From the cell containing the given text, extract its center point as (x, y) coordinate. 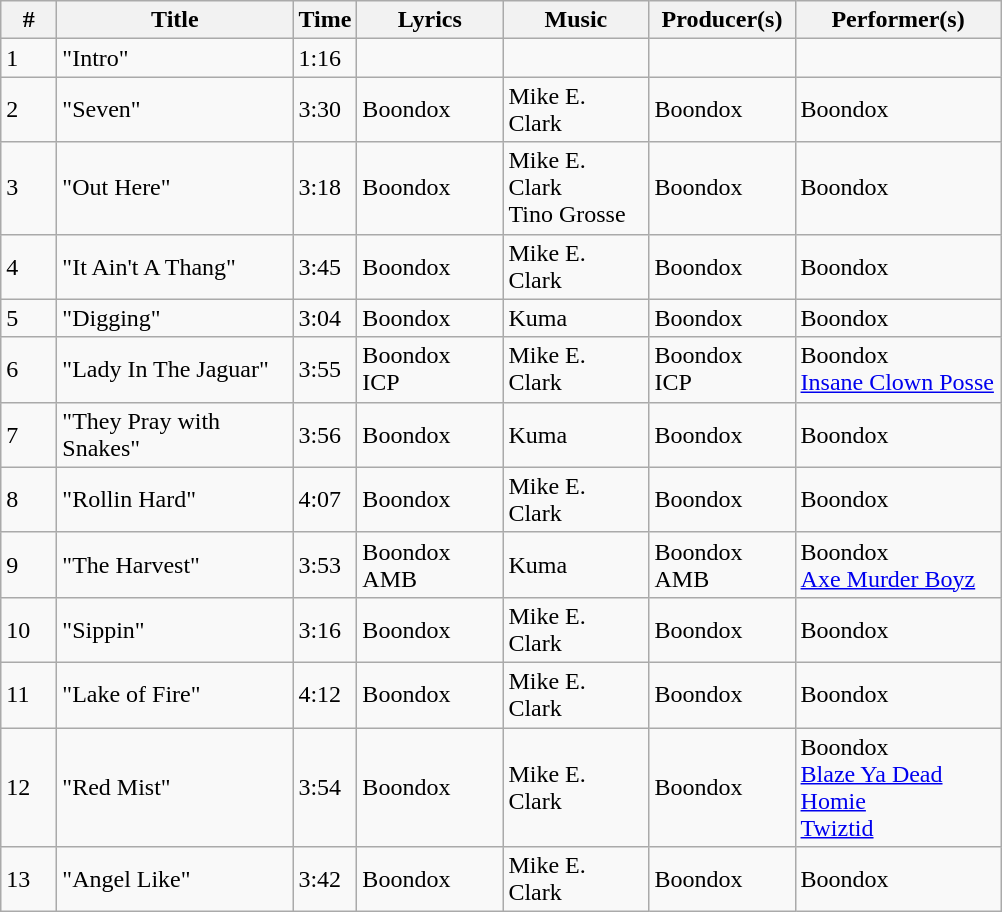
4:12 (325, 694)
11 (29, 694)
Producer(s) (722, 20)
3:18 (325, 188)
"The Harvest" (175, 564)
Music (576, 20)
Title (175, 20)
"Angel Like" (175, 880)
3:04 (325, 318)
4 (29, 266)
3:42 (325, 880)
"Red Mist" (175, 788)
13 (29, 880)
7 (29, 434)
Time (325, 20)
4:07 (325, 500)
"It Ain't A Thang" (175, 266)
10 (29, 630)
"Intro" (175, 58)
"Sippin" (175, 630)
Mike E. ClarkTino Grosse (576, 188)
3:53 (325, 564)
Performer(s) (898, 20)
# (29, 20)
9 (29, 564)
"Seven" (175, 110)
6 (29, 370)
8 (29, 500)
"Lake of Fire" (175, 694)
3:16 (325, 630)
"Rollin Hard" (175, 500)
1:16 (325, 58)
1 (29, 58)
3:30 (325, 110)
Lyrics (430, 20)
3:54 (325, 788)
BoondoxBlaze Ya Dead HomieTwiztid (898, 788)
"Digging" (175, 318)
3:55 (325, 370)
BoondoxInsane Clown Posse (898, 370)
3:45 (325, 266)
3:56 (325, 434)
BoondoxAxe Murder Boyz (898, 564)
12 (29, 788)
2 (29, 110)
3 (29, 188)
"Lady In The Jaguar" (175, 370)
"Out Here" (175, 188)
"They Pray with Snakes" (175, 434)
5 (29, 318)
